Scan for the cell matching the given text and deliver its [X, Y] coordinate at center. 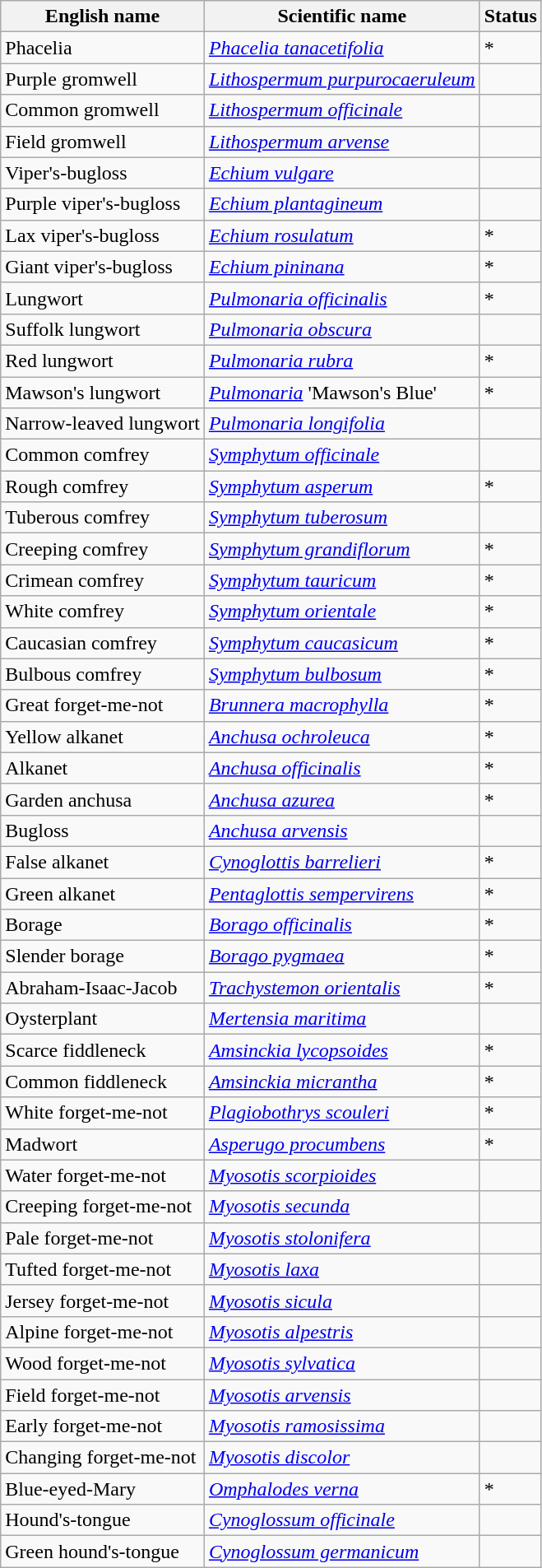
Myosotis alpestris [342, 1332]
Echium pininana [342, 267]
White forget-me-not [103, 1113]
Myosotis sicula [342, 1300]
Lithospermum purpurocaeruleum [342, 79]
Plagiobothrys scouleri [342, 1113]
Phacelia [103, 48]
Brunnera macrophylla [342, 705]
Borage [103, 925]
Symphytum officinale [342, 455]
Myosotis ramosissima [342, 1426]
Yellow alkanet [103, 737]
Abraham-Isaac-Jacob [103, 988]
Suffolk lungwort [103, 329]
Pulmonaria 'Mawson's Blue' [342, 393]
Purple viper's-bugloss [103, 204]
Bulbous comfrey [103, 674]
Myosotis discolor [342, 1458]
Creeping comfrey [103, 549]
False alkanet [103, 862]
Scarce fiddleneck [103, 1050]
Myosotis scorpioides [342, 1175]
Garden anchusa [103, 799]
Creeping forget-me-not [103, 1207]
Symphytum asperum [342, 486]
Green hound's-tongue [103, 1552]
Borago pygmaea [342, 956]
Caucasian comfrey [103, 643]
Trachystemon orientalis [342, 988]
Alkanet [103, 768]
English name [103, 16]
Jersey forget-me-not [103, 1300]
Myosotis arvensis [342, 1395]
Myosotis secunda [342, 1207]
Green alkanet [103, 893]
Anchusa officinalis [342, 768]
Symphytum grandiflorum [342, 549]
Symphytum tauricum [342, 580]
Alpine forget-me-not [103, 1332]
Giant viper's-bugloss [103, 267]
Cynoglottis barrelieri [342, 862]
Field gromwell [103, 142]
Symphytum bulbosum [342, 674]
Omphalodes verna [342, 1489]
Echium plantagineum [342, 204]
Pulmonaria rubra [342, 361]
Pale forget-me-not [103, 1238]
Common fiddleneck [103, 1082]
Tufted forget-me-not [103, 1269]
Myosotis laxa [342, 1269]
Scientific name [342, 16]
Crimean comfrey [103, 580]
Common gromwell [103, 110]
Myosotis stolonifera [342, 1238]
Pulmonaria officinalis [342, 298]
Status [510, 16]
Lax viper's-bugloss [103, 235]
Madwort [103, 1144]
Amsinckia lycopsoides [342, 1050]
Phacelia tanacetifolia [342, 48]
Bugloss [103, 831]
Water forget-me-not [103, 1175]
Field forget-me-not [103, 1395]
Cynoglossum officinale [342, 1520]
Symphytum caucasicum [342, 643]
Amsinckia micrantha [342, 1082]
Lithospermum officinale [342, 110]
Pulmonaria longifolia [342, 424]
Symphytum tuberosum [342, 518]
Oysterplant [103, 1019]
Rough comfrey [103, 486]
Lithospermum arvense [342, 142]
Narrow-leaved lungwort [103, 424]
Myosotis sylvatica [342, 1363]
Echium rosulatum [342, 235]
Pulmonaria obscura [342, 329]
Anchusa azurea [342, 799]
Lungwort [103, 298]
Cynoglossum germanicum [342, 1552]
Early forget-me-not [103, 1426]
Anchusa ochroleuca [342, 737]
Red lungwort [103, 361]
Blue-eyed-Mary [103, 1489]
Mawson's lungwort [103, 393]
Slender borage [103, 956]
Borago officinalis [342, 925]
White comfrey [103, 612]
Viper's-bugloss [103, 173]
Changing forget-me-not [103, 1458]
Tuberous comfrey [103, 518]
Anchusa arvensis [342, 831]
Wood forget-me-not [103, 1363]
Great forget-me-not [103, 705]
Hound's-tongue [103, 1520]
Symphytum orientale [342, 612]
Common comfrey [103, 455]
Purple gromwell [103, 79]
Mertensia maritima [342, 1019]
Pentaglottis sempervirens [342, 893]
Asperugo procumbens [342, 1144]
Echium vulgare [342, 173]
